From the cell containing the given text, extract its center point as (X, Y) coordinate. 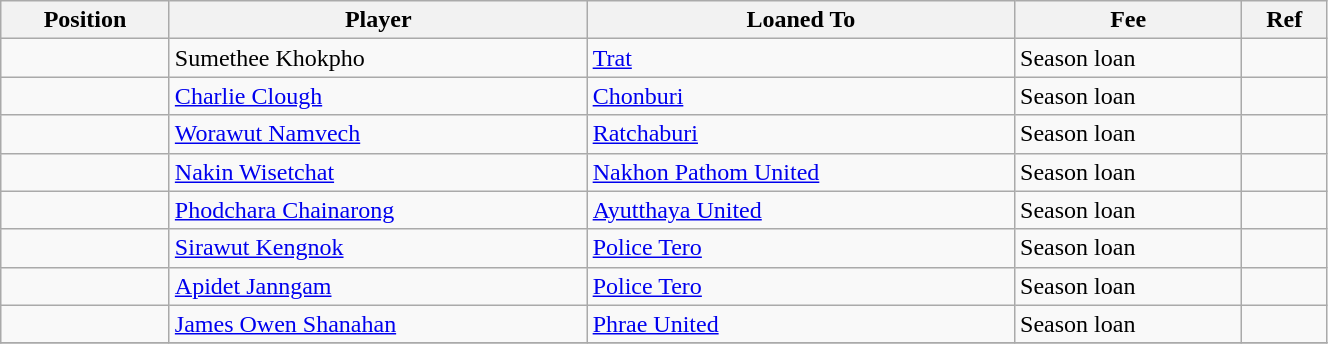
Sirawut Kengnok (378, 248)
Ref (1284, 20)
Trat (800, 58)
Sumethee Khokpho (378, 58)
James Owen Shanahan (378, 324)
Ayutthaya United (800, 210)
Position (86, 20)
Nakhon Pathom United (800, 172)
Charlie Clough (378, 96)
Ratchaburi (800, 134)
Phrae United (800, 324)
Loaned To (800, 20)
Fee (1128, 20)
Apidet Janngam (378, 286)
Chonburi (800, 96)
Player (378, 20)
Worawut Namvech (378, 134)
Nakin Wisetchat (378, 172)
Phodchara Chainarong (378, 210)
